Pinpoint the cell where the given text exists, returning its [x, y] midpoint coordinate. 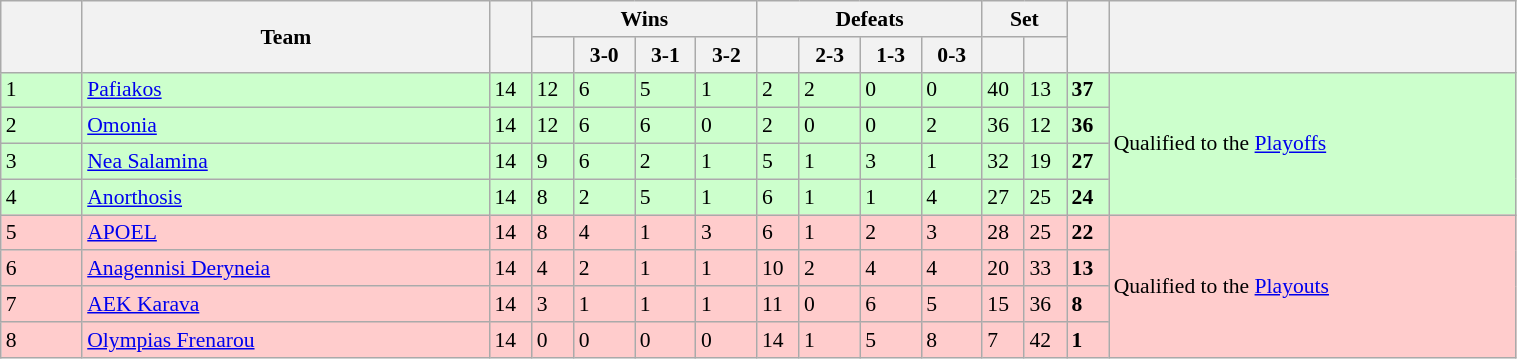
3-2 [726, 55]
0-3 [952, 55]
24 [1088, 197]
Qualified to the Playoffs [1312, 143]
1-3 [890, 55]
Pafiakos [286, 90]
Wins [644, 19]
11 [778, 304]
Set [1024, 19]
28 [1003, 233]
3-0 [604, 55]
Anorthosis [286, 197]
Omonia [286, 126]
20 [1003, 269]
19 [1045, 162]
Olympias Frenarou [286, 340]
3-1 [666, 55]
Anagennisi Deryneia [286, 269]
42 [1045, 340]
APOEL [286, 233]
9 [553, 162]
Qualified to the Playouts [1312, 286]
15 [1003, 304]
22 [1088, 233]
2-3 [830, 55]
Team [286, 36]
AEK Karava [286, 304]
37 [1088, 90]
33 [1045, 269]
Defeats [870, 19]
32 [1003, 162]
Nea Salamina [286, 162]
40 [1003, 90]
10 [778, 269]
